Locate the cell with the specified text and output its [x, y] center coordinate. 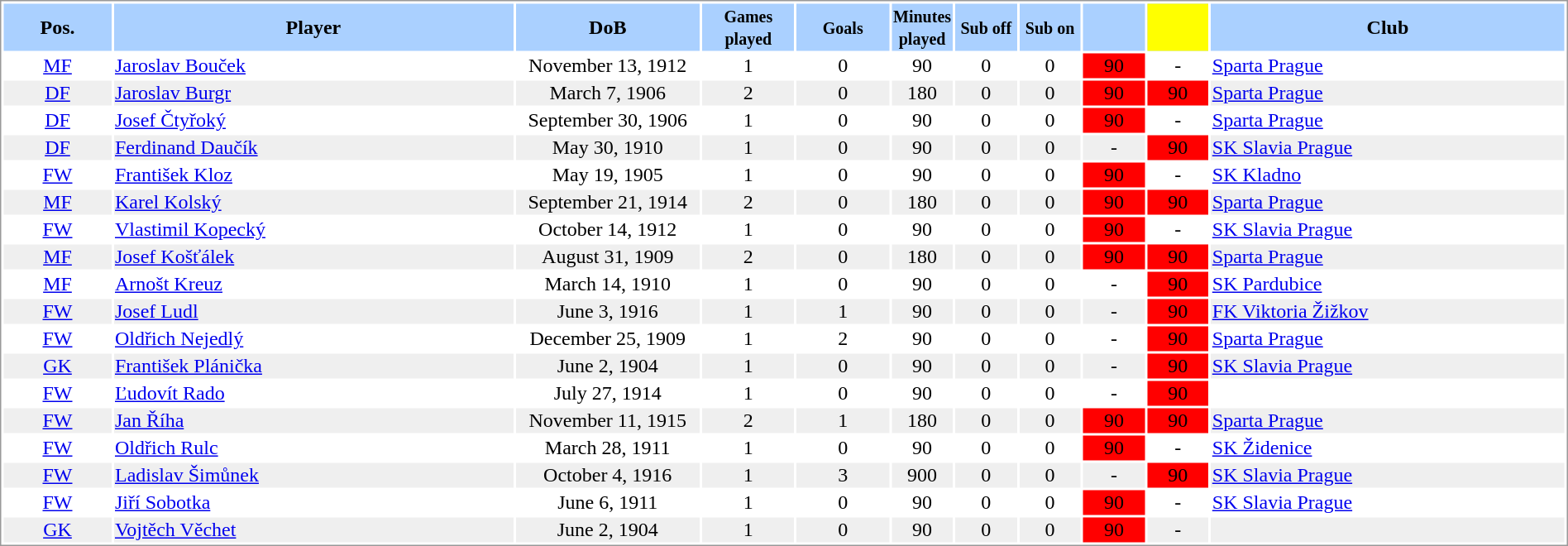
FK Viktoria Žižkov [1388, 312]
October 4, 1916 [607, 476]
Jan Říha [313, 421]
Minutesplayed [922, 26]
June 3, 1916 [607, 312]
3 [844, 476]
František Plánička [313, 366]
March 28, 1911 [607, 448]
June 6, 1911 [607, 502]
Vojtěch Věchet [313, 530]
Josef Košťálek [313, 257]
Vlastimil Kopecký [313, 229]
Goals [844, 26]
November 13, 1912 [607, 65]
Player [313, 26]
Ladislav Šimůnek [313, 476]
November 11, 1915 [607, 421]
Jaroslav Burgr [313, 93]
Pos. [57, 26]
900 [922, 476]
Oldřich Nejedlý [313, 338]
Ľudovít Rado [313, 393]
Josef Ludl [313, 312]
SK Pardubice [1388, 284]
August 31, 1909 [607, 257]
Sub off [986, 26]
September 30, 1906 [607, 120]
Jiří Sobotka [313, 502]
Club [1388, 26]
SK Kladno [1388, 175]
March 7, 1906 [607, 93]
Arnošt Kreuz [313, 284]
March 14, 1910 [607, 284]
Sub on [1049, 26]
František Kloz [313, 175]
July 27, 1914 [607, 393]
October 14, 1912 [607, 229]
Oldřich Rulc [313, 448]
September 21, 1914 [607, 203]
Karel Kolský [313, 203]
Gamesplayed [748, 26]
December 25, 1909 [607, 338]
Josef Čtyřoký [313, 120]
Jaroslav Bouček [313, 65]
May 19, 1905 [607, 175]
May 30, 1910 [607, 148]
SK Židenice [1388, 448]
DoB [607, 26]
Ferdinand Daučík [313, 148]
